Scan for the cell matching the given text and deliver its (x, y) coordinate at center. 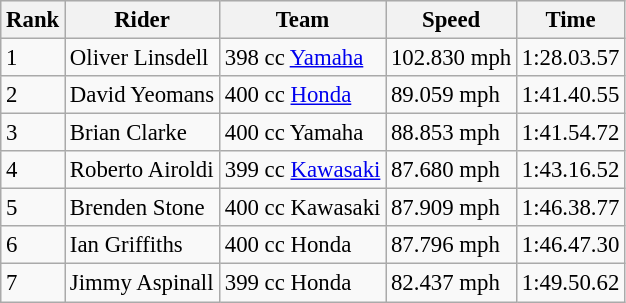
Brenden Stone (142, 208)
102.830 mph (452, 58)
3 (33, 133)
1 (33, 58)
2 (33, 95)
1:46.47.30 (571, 245)
1:41.54.72 (571, 133)
4 (33, 170)
Ian Griffiths (142, 245)
82.437 mph (452, 283)
87.796 mph (452, 245)
399 cc Honda (302, 283)
399 cc Kawasaki (302, 170)
1:49.50.62 (571, 283)
88.853 mph (452, 133)
400 cc Kawasaki (302, 208)
87.909 mph (452, 208)
1:46.38.77 (571, 208)
Team (302, 20)
Brian Clarke (142, 133)
398 cc Yamaha (302, 58)
Rank (33, 20)
Rider (142, 20)
Jimmy Aspinall (142, 283)
Speed (452, 20)
Time (571, 20)
7 (33, 283)
6 (33, 245)
1:28.03.57 (571, 58)
87.680 mph (452, 170)
Oliver Linsdell (142, 58)
1:41.40.55 (571, 95)
Roberto Airoldi (142, 170)
David Yeomans (142, 95)
5 (33, 208)
1:43.16.52 (571, 170)
89.059 mph (452, 95)
400 cc Yamaha (302, 133)
